Capture the cell that displays the provided text and extract its [X, Y] central coordinate. 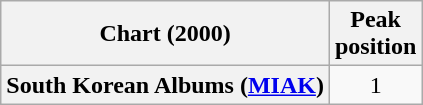
South Korean Albums (MIAK) [166, 85]
Peakposition [375, 34]
Chart (2000) [166, 34]
1 [375, 85]
